Identify which cell holds the provided text, then report its (x, y) central coordinate. 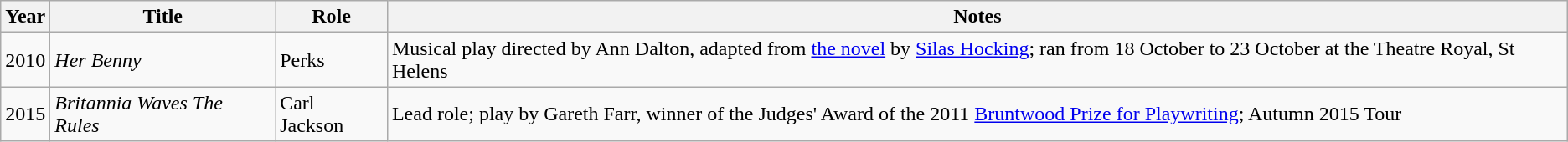
2010 (25, 60)
Notes (977, 17)
Perks (332, 60)
Title (162, 17)
Year (25, 17)
Britannia Waves The Rules (162, 114)
Lead role; play by Gareth Farr, winner of the Judges' Award of the 2011 Bruntwood Prize for Playwriting; Autumn 2015 Tour (977, 114)
Musical play directed by Ann Dalton, adapted from the novel by Silas Hocking; ran from 18 October to 23 October at the Theatre Royal, St Helens (977, 60)
Role (332, 17)
Carl Jackson (332, 114)
Her Benny (162, 60)
2015 (25, 114)
